Identify which cell holds the provided text, then report its [x, y] central coordinate. 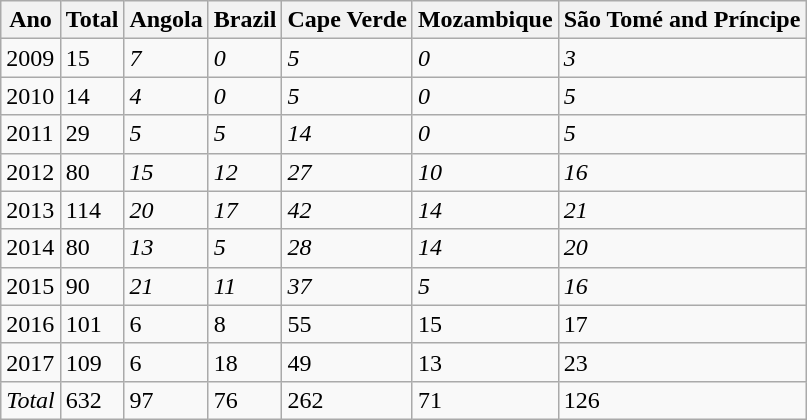
Mozambique [485, 20]
632 [92, 400]
2016 [31, 324]
97 [166, 400]
2015 [31, 286]
90 [92, 286]
55 [347, 324]
3 [682, 58]
262 [347, 400]
28 [347, 248]
114 [92, 210]
42 [347, 210]
2014 [31, 248]
18 [245, 362]
8 [245, 324]
2012 [31, 172]
2011 [31, 134]
11 [245, 286]
76 [245, 400]
27 [347, 172]
12 [245, 172]
10 [485, 172]
7 [166, 58]
126 [682, 400]
29 [92, 134]
71 [485, 400]
2010 [31, 96]
23 [682, 362]
2013 [31, 210]
101 [92, 324]
49 [347, 362]
Angola [166, 20]
109 [92, 362]
Brazil [245, 20]
Ano [31, 20]
4 [166, 96]
Cape Verde [347, 20]
2009 [31, 58]
2017 [31, 362]
São Tomé and Príncipe [682, 20]
37 [347, 286]
